Provide the (X, Y) coordinate of the cell's center where the given text is located.  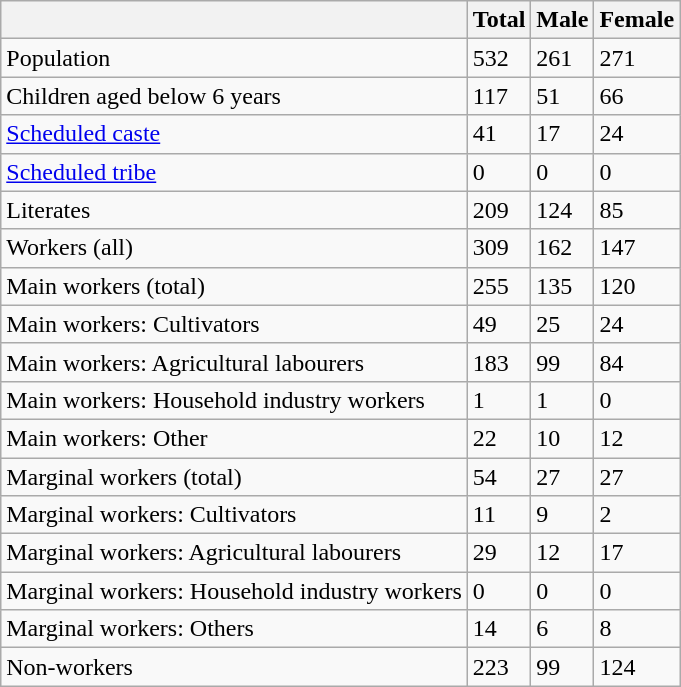
Marginal workers: Household industry workers (234, 591)
10 (562, 438)
532 (499, 58)
29 (499, 553)
54 (499, 477)
Main workers: Cultivators (234, 324)
66 (637, 96)
162 (562, 248)
Male (562, 20)
9 (562, 515)
41 (499, 134)
Marginal workers: Others (234, 629)
25 (562, 324)
11 (499, 515)
6 (562, 629)
14 (499, 629)
Children aged below 6 years (234, 96)
209 (499, 210)
223 (499, 667)
Main workers: Household industry workers (234, 400)
Marginal workers: Agricultural labourers (234, 553)
Total (499, 20)
255 (499, 286)
Main workers (total) (234, 286)
Main workers: Agricultural labourers (234, 362)
8 (637, 629)
120 (637, 286)
2 (637, 515)
183 (499, 362)
117 (499, 96)
84 (637, 362)
22 (499, 438)
261 (562, 58)
Non-workers (234, 667)
Marginal workers: Cultivators (234, 515)
Literates (234, 210)
Scheduled caste (234, 134)
Female (637, 20)
309 (499, 248)
Main workers: Other (234, 438)
Population (234, 58)
85 (637, 210)
Marginal workers (total) (234, 477)
49 (499, 324)
51 (562, 96)
Scheduled tribe (234, 172)
135 (562, 286)
271 (637, 58)
147 (637, 248)
Workers (all) (234, 248)
